From the cell containing the given text, extract its center point as (X, Y) coordinate. 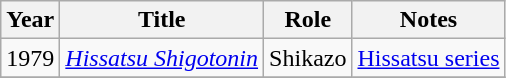
1979 (30, 58)
Title (162, 20)
Notes (428, 20)
Year (30, 20)
Shikazo (308, 58)
Role (308, 20)
Hissatsu series (428, 58)
Hissatsu Shigotonin (162, 58)
